Pinpoint the cell where the given text exists, returning its [x, y] midpoint coordinate. 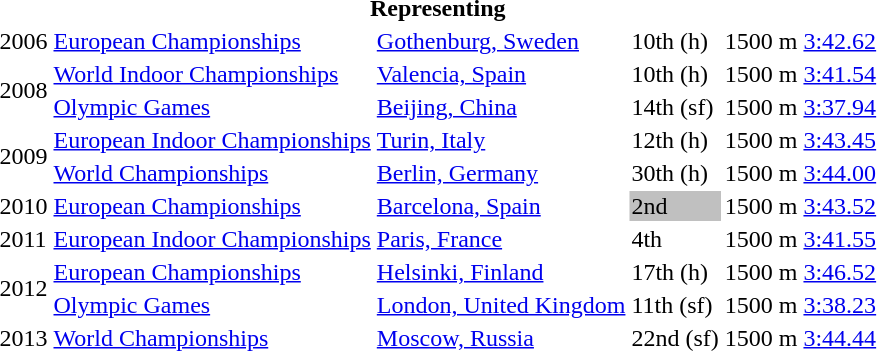
Turin, Italy [501, 140]
12th (h) [675, 140]
Helsinki, Finland [501, 272]
30th (h) [675, 173]
14th (sf) [675, 107]
London, United Kingdom [501, 305]
Valencia, Spain [501, 74]
World Indoor Championships [212, 74]
Beijing, China [501, 107]
Berlin, Germany [501, 173]
Barcelona, Spain [501, 206]
World Championships [212, 173]
Gothenburg, Sweden [501, 41]
Paris, France [501, 239]
4th [675, 239]
2nd [675, 206]
17th (h) [675, 272]
11th (sf) [675, 305]
